Capture the cell that displays the provided text and extract its [X, Y] central coordinate. 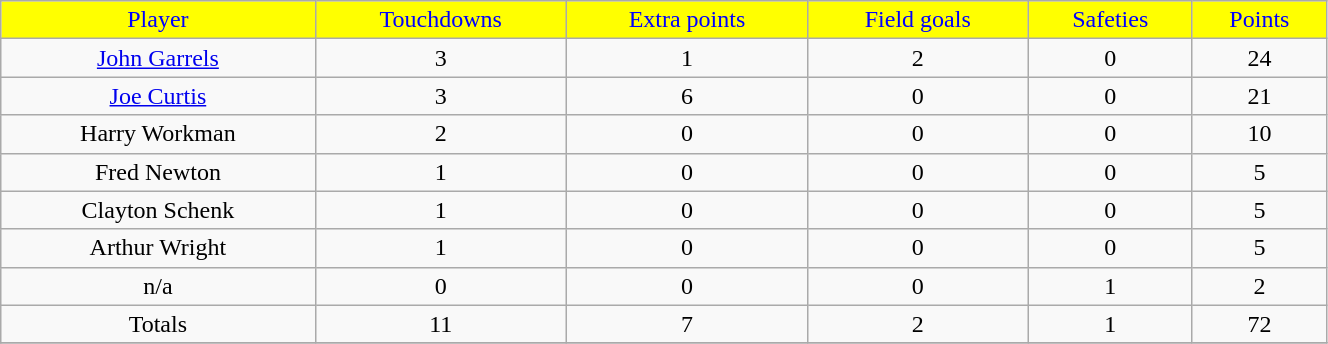
n/a [158, 286]
11 [441, 324]
Points [1259, 20]
72 [1259, 324]
6 [688, 96]
10 [1259, 134]
Harry Workman [158, 134]
Touchdowns [441, 20]
Extra points [688, 20]
Field goals [918, 20]
Joe Curtis [158, 96]
24 [1259, 58]
John Garrels [158, 58]
21 [1259, 96]
Safeties [1110, 20]
7 [688, 324]
Arthur Wright [158, 248]
Fred Newton [158, 172]
Clayton Schenk [158, 210]
Player [158, 20]
Totals [158, 324]
